Search for the cell housing the specified text and yield its (x, y) center coordinate. 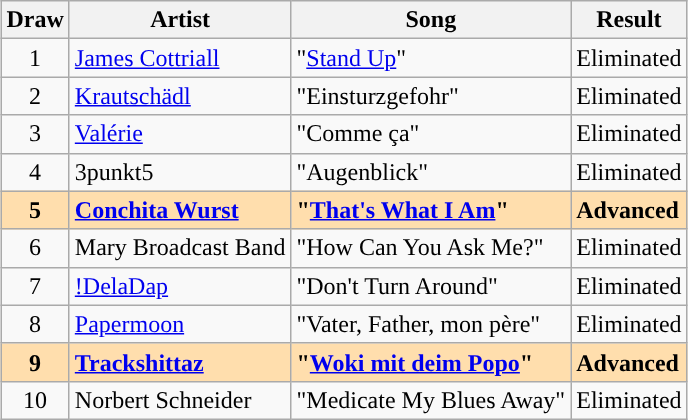
Song (431, 20)
"Medicate My Blues Away" (431, 400)
5 (35, 210)
!DelaDap (180, 286)
Krautschädl (180, 96)
"Vater, Father, mon père" (431, 324)
Result (629, 20)
Papermoon (180, 324)
Mary Broadcast Band (180, 248)
Artist (180, 20)
2 (35, 96)
1 (35, 58)
"Comme ça" (431, 134)
"That's What I Am" (431, 210)
Norbert Schneider (180, 400)
3 (35, 134)
Trackshittaz (180, 362)
"Woki mit deim Popo" (431, 362)
"Don't Turn Around" (431, 286)
"Einsturzgefohr" (431, 96)
Conchita Wurst (180, 210)
6 (35, 248)
"Stand Up" (431, 58)
James Cottriall (180, 58)
4 (35, 172)
Valérie (180, 134)
3punkt5 (180, 172)
"How Can You Ask Me?" (431, 248)
10 (35, 400)
8 (35, 324)
Draw (35, 20)
7 (35, 286)
9 (35, 362)
"Augenblick" (431, 172)
